Search for the cell housing the specified text and yield its (x, y) center coordinate. 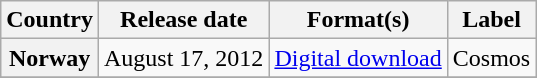
August 17, 2012 (183, 58)
Cosmos (491, 58)
Country (50, 20)
Norway (50, 58)
Format(s) (358, 20)
Label (491, 20)
Release date (183, 20)
Digital download (358, 58)
